Locate the cell with the specified text and output its (x, y) center coordinate. 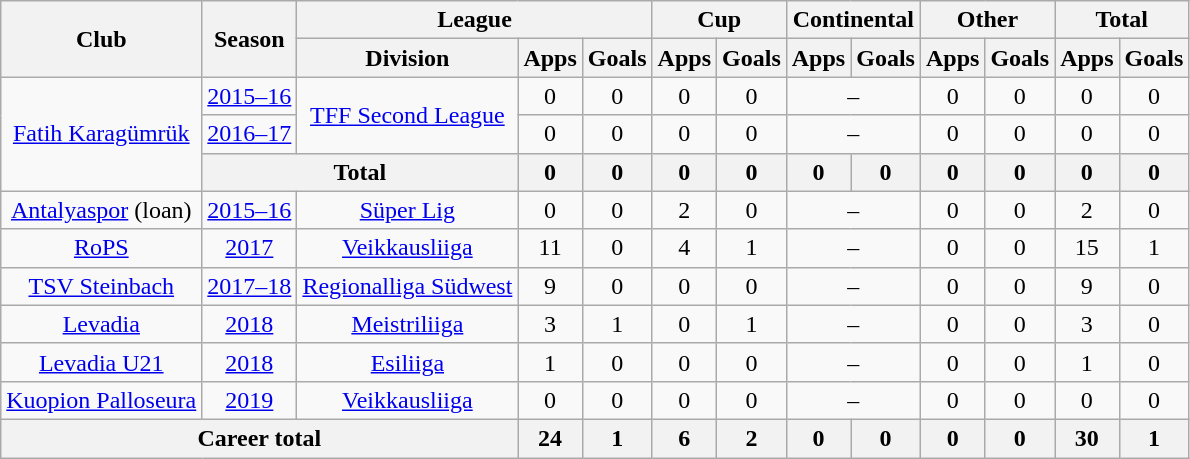
2016–17 (250, 134)
Regionalliga Südwest (408, 286)
Süper Lig (408, 210)
2019 (250, 400)
11 (550, 248)
30 (1087, 438)
Other (987, 20)
15 (1087, 248)
League (474, 20)
Club (102, 39)
4 (684, 248)
2017 (250, 248)
24 (550, 438)
Season (250, 39)
Levadia (102, 324)
6 (684, 438)
RoPS (102, 248)
TFF Second League (408, 115)
Kuopion Palloseura (102, 400)
TSV Steinbach (102, 286)
Career total (260, 438)
Cup (719, 20)
2017–18 (250, 286)
Continental (853, 20)
Division (408, 58)
Antalyaspor (loan) (102, 210)
Levadia U21 (102, 362)
Esiliiga (408, 362)
Fatih Karagümrük (102, 134)
Meistriliiga (408, 324)
